Provide the [X, Y] coordinate of the cell's center where the given text is located.  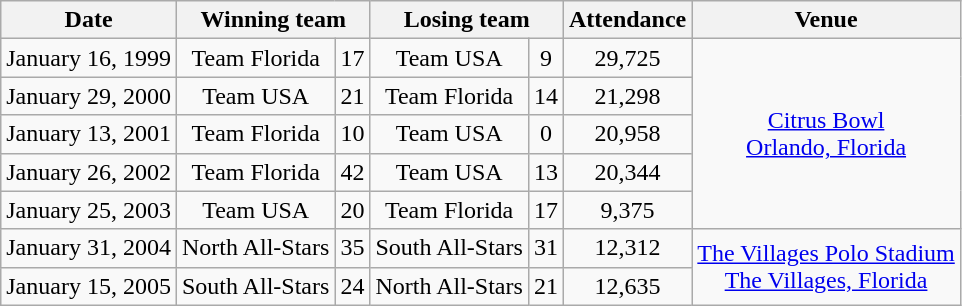
The Villages Polo Stadium The Villages, Florida [826, 267]
January 16, 1999 [89, 58]
29,725 [627, 58]
13 [546, 172]
0 [546, 134]
Attendance [627, 20]
31 [546, 248]
42 [352, 172]
January 31, 2004 [89, 248]
Losing team [466, 20]
January 26, 2002 [89, 172]
January 15, 2005 [89, 286]
20 [352, 210]
20,958 [627, 134]
Date [89, 20]
January 29, 2000 [89, 96]
9,375 [627, 210]
Winning team [272, 20]
9 [546, 58]
Citrus BowlOrlando, Florida [826, 134]
Venue [826, 20]
12,312 [627, 248]
10 [352, 134]
35 [352, 248]
20,344 [627, 172]
21,298 [627, 96]
14 [546, 96]
24 [352, 286]
January 13, 2001 [89, 134]
12,635 [627, 286]
January 25, 2003 [89, 210]
